Pinpoint the cell where the given text exists, returning its (X, Y) midpoint coordinate. 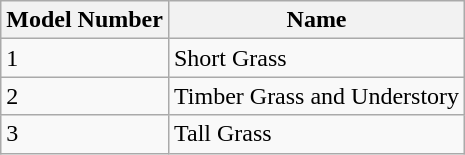
Model Number (85, 20)
Short Grass (316, 58)
Name (316, 20)
Tall Grass (316, 134)
3 (85, 134)
2 (85, 96)
Timber Grass and Understory (316, 96)
1 (85, 58)
